Capture the cell that displays the provided text and extract its (x, y) central coordinate. 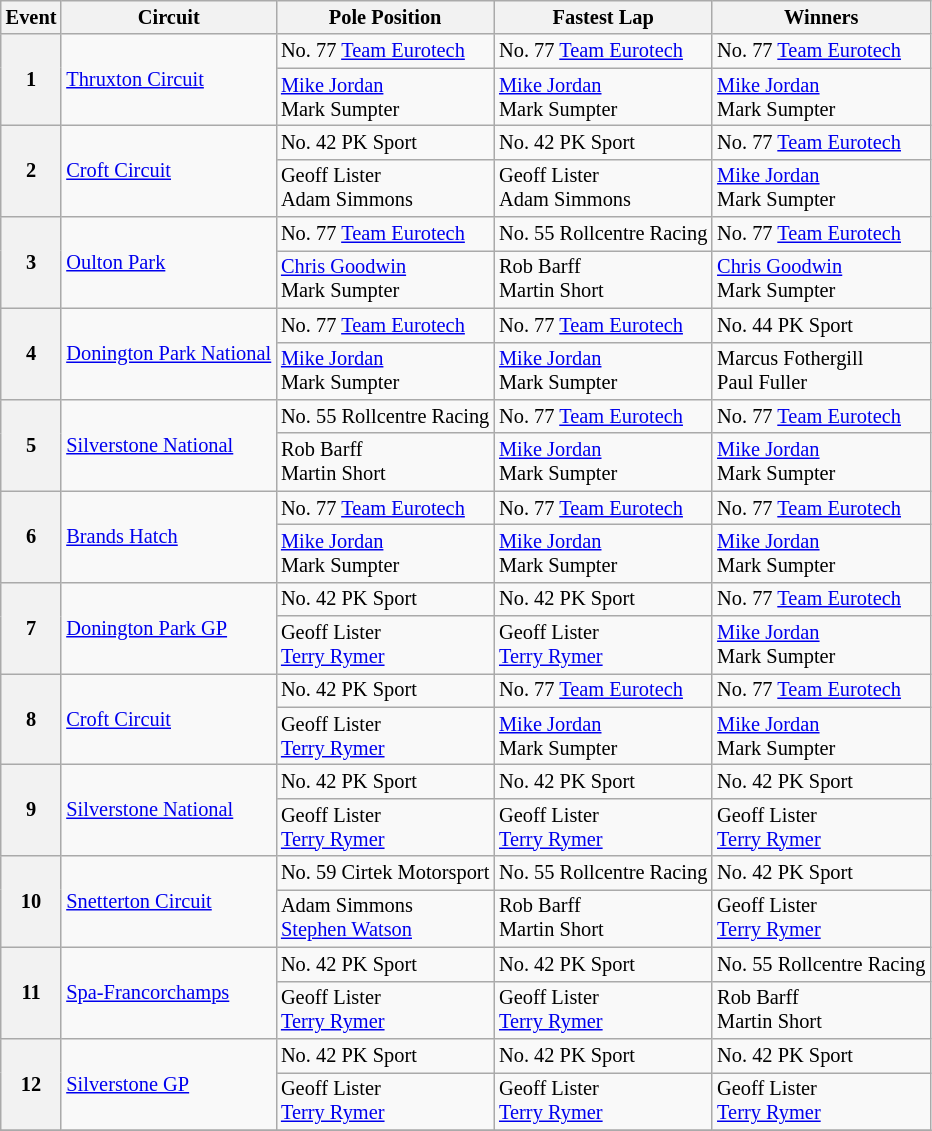
1 (32, 80)
Fastest Lap (603, 17)
Spa-Francorchamps (168, 992)
No. 59 Cirtek Motorsport (385, 873)
Winners (821, 17)
Oulton Park (168, 262)
10 (32, 902)
Silverstone GP (168, 1084)
4 (32, 354)
6 (32, 536)
Marcus Fothergill Paul Fuller (821, 371)
Circuit (168, 17)
Snetterton Circuit (168, 902)
Event (32, 17)
Donington Park National (168, 354)
No. 44 PK Sport (821, 325)
8 (32, 718)
Adam Simmons Stephen Watson (385, 918)
11 (32, 992)
12 (32, 1084)
3 (32, 262)
9 (32, 810)
Pole Position (385, 17)
7 (32, 628)
Donington Park GP (168, 628)
2 (32, 170)
5 (32, 444)
Thruxton Circuit (168, 80)
Brands Hatch (168, 536)
